From the cell containing the given text, extract its center point as (X, Y) coordinate. 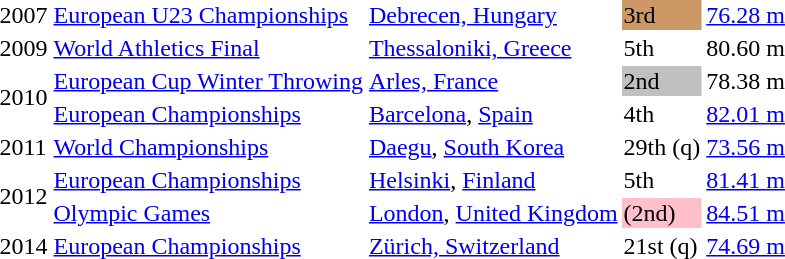
3rd (662, 15)
World Championships (208, 147)
(2nd) (662, 213)
World Athletics Final (208, 48)
Helsinki, Finland (493, 180)
Thessaloniki, Greece (493, 48)
2nd (662, 81)
Barcelona, Spain (493, 114)
European U23 Championships (208, 15)
European Cup Winter Throwing (208, 81)
London, United Kingdom (493, 213)
4th (662, 114)
Debrecen, Hungary (493, 15)
Daegu, South Korea (493, 147)
Olympic Games (208, 213)
29th (q) (662, 147)
Arles, France (493, 81)
